Pinpoint the cell where the given text exists, returning its (X, Y) midpoint coordinate. 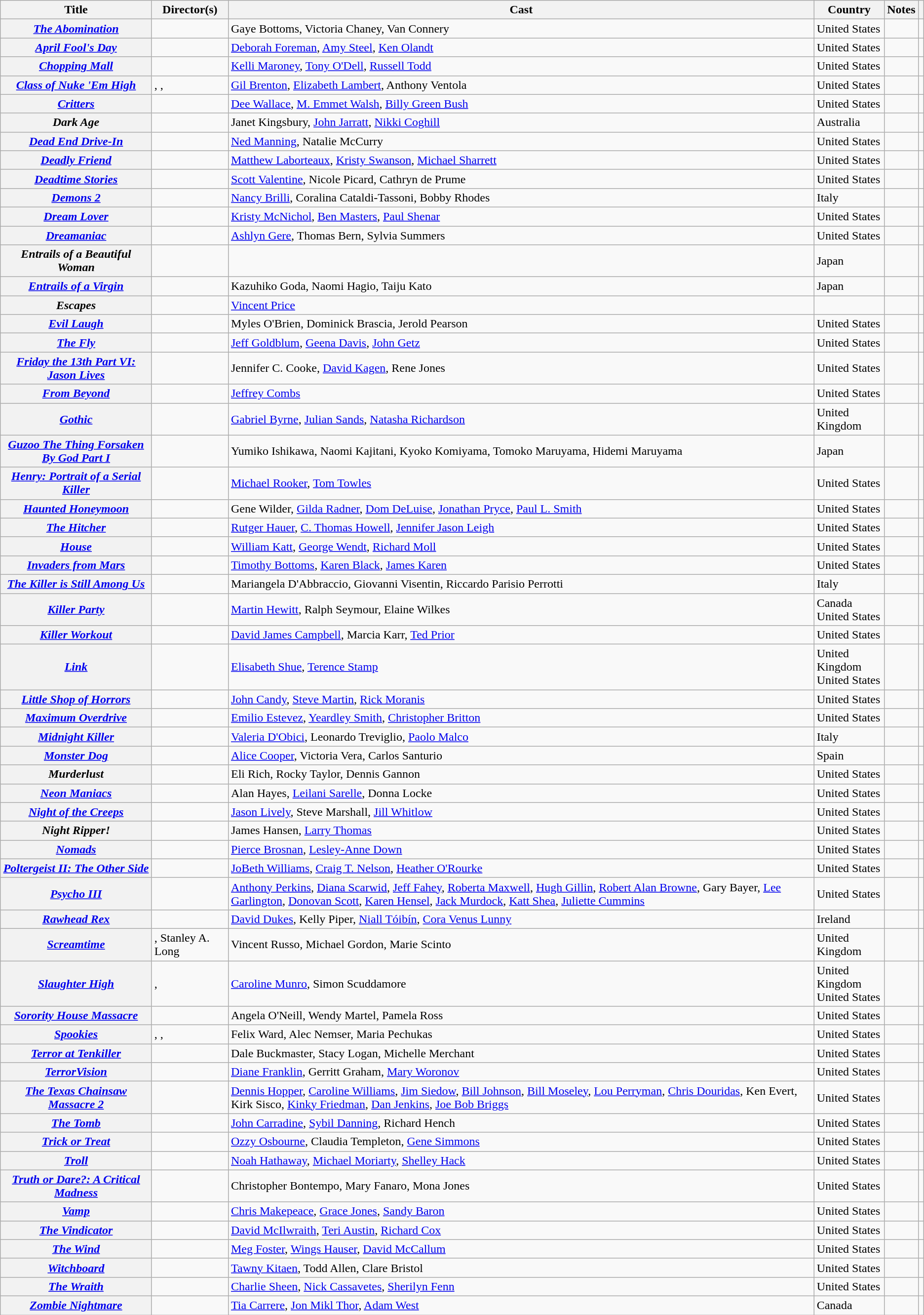
William Katt, George Wendt, Richard Moll (521, 546)
Killer Workout (76, 635)
Alan Hayes, Leilani Sarelle, Donna Locke (521, 793)
Slaughter High (76, 984)
Vamp (76, 1211)
Invaders from Mars (76, 565)
David James Campbell, Marcia Karr, Ted Prior (521, 635)
Night Ripper! (76, 831)
Rutger Hauer, C. Thomas Howell, Jennifer Jason Leigh (521, 527)
Vincent Russo, Michael Gordon, Marie Scinto (521, 944)
Witchboard (76, 1268)
John Carradine, Sybil Danning, Richard Hench (521, 1123)
Gabriel Byrne, Julian Sands, Natasha Richardson (521, 419)
CanadaUnited States (849, 609)
Dreamaniac (76, 236)
Felix Ward, Alec Nemser, Maria Pechukas (521, 1035)
Terror at Tenkiller (76, 1053)
Killer Party (76, 609)
Jennifer C. Cooke, David Kagen, Rene Jones (521, 368)
The Vindicator (76, 1230)
Rawhead Rex (76, 919)
Director(s) (190, 10)
Charlie Sheen, Nick Cassavetes, Sherilyn Fenn (521, 1286)
The Wraith (76, 1286)
Dead End Drive-In (76, 141)
Eli Rich, Rocky Taylor, Dennis Gannon (521, 774)
Gil Brenton, Elizabeth Lambert, Anthony Ventola (521, 85)
Michael Rooker, Tom Towles (521, 483)
Elisabeth Shue, Terence Stamp (521, 667)
Chris Makepeace, Grace Jones, Sandy Baron (521, 1211)
The Abomination (76, 29)
Country (849, 10)
Jeff Goldblum, Geena Davis, John Getz (521, 343)
Matthew Laborteaux, Kristy Swanson, Michael Sharrett (521, 160)
Martin Hewitt, Ralph Seymour, Elaine Wilkes (521, 609)
Myles O'Brien, Dominick Brascia, Jerold Pearson (521, 324)
Christopher Bontempo, Mary Fanaro, Mona Jones (521, 1186)
Vincent Price (521, 305)
Screamtime (76, 944)
Dark Age (76, 122)
Little Shop of Horrors (76, 699)
Jeffrey Combs (521, 394)
Kristy McNichol, Ben Masters, Paul Shenar (521, 216)
Dream Lover (76, 216)
Caroline Munro, Simon Scuddamore (521, 984)
April Fool's Day (76, 47)
Alice Cooper, Victoria Vera, Carlos Santurio (521, 756)
Jason Lively, Steve Marshall, Jill Whitlow (521, 812)
Tia Carrere, Jon Mikl Thor, Adam West (521, 1305)
Deadly Friend (76, 160)
Canada (849, 1305)
Pierce Brosnan, Lesley-Anne Down (521, 849)
Link (76, 667)
, (190, 984)
, Stanley A. Long (190, 944)
Psycho III (76, 894)
Dale Buckmaster, Stacy Logan, Michelle Merchant (521, 1053)
David McIlwraith, Teri Austin, Richard Cox (521, 1230)
Truth or Dare?: A Critical Madness (76, 1186)
Night of the Creeps (76, 812)
Haunted Honeymoon (76, 509)
Gene Wilder, Gilda Radner, Dom DeLuise, Jonathan Pryce, Paul L. Smith (521, 509)
Trick or Treat (76, 1142)
Diane Franklin, Gerritt Graham, Mary Woronov (521, 1072)
Noah Hathaway, Michael Moriarty, Shelley Hack (521, 1160)
Ozzy Osbourne, Claudia Templeton, Gene Simmons (521, 1142)
Janet Kingsbury, John Jarratt, Nikki Coghill (521, 122)
JoBeth Williams, Craig T. Nelson, Heather O'Rourke (521, 868)
Friday the 13th Part VI: Jason Lives (76, 368)
Australia (849, 122)
Murderlust (76, 774)
Ned Manning, Natalie McCurry (521, 141)
Notes (901, 10)
Title (76, 10)
Demons 2 (76, 198)
Poltergeist II: The Other Side (76, 868)
Henry: Portrait of a Serial Killer (76, 483)
Evil Laugh (76, 324)
Nomads (76, 849)
Nancy Brilli, Coralina Cataldi-Tassoni, Bobby Rhodes (521, 198)
Critters (76, 104)
Kelli Maroney, Tony O'Dell, Russell Todd (521, 66)
Kazuhiko Goda, Naomi Hagio, Taiju Kato (521, 286)
James Hansen, Larry Thomas (521, 831)
Gothic (76, 419)
From Beyond (76, 394)
Midnight Killer (76, 737)
The Fly (76, 343)
Ashlyn Gere, Thomas Bern, Sylvia Summers (521, 236)
Timothy Bottoms, Karen Black, James Karen (521, 565)
Guzoo The Thing Forsaken By God Part I (76, 451)
Zombie Nightmare (76, 1305)
The Hitcher (76, 527)
Spookies (76, 1035)
Deborah Foreman, Amy Steel, Ken Olandt (521, 47)
Angela O'Neill, Wendy Martel, Pamela Ross (521, 1016)
David Dukes, Kelly Piper, Niall Tóibín, Cora Venus Lunny (521, 919)
Ireland (849, 919)
TerrorVision (76, 1072)
The Wind (76, 1249)
Escapes (76, 305)
Yumiko Ishikawa, Naomi Kajitani, Kyoko Komiyama, Tomoko Maruyama, Hidemi Maruyama (521, 451)
Spain (849, 756)
Troll (76, 1160)
The Texas Chainsaw Massacre 2 (76, 1097)
Dee Wallace, M. Emmet Walsh, Billy Green Bush (521, 104)
Valeria D'Obici, Leonardo Treviglio, Paolo Malco (521, 737)
Tawny Kitaen, Todd Allen, Clare Bristol (521, 1268)
Sorority House Massacre (76, 1016)
John Candy, Steve Martin, Rick Moranis (521, 699)
Mariangela D'Abbraccio, Giovanni Visentin, Riccardo Parisio Perrotti (521, 584)
Chopping Mall (76, 66)
The Killer is Still Among Us (76, 584)
Scott Valentine, Nicole Picard, Cathryn de Prume (521, 179)
Emilio Estevez, Yeardley Smith, Christopher Britton (521, 718)
Deadtime Stories (76, 179)
House (76, 546)
Maximum Overdrive (76, 718)
Cast (521, 10)
Gaye Bottoms, Victoria Chaney, Van Connery (521, 29)
Entrails of a Beautiful Woman (76, 261)
Class of Nuke 'Em High (76, 85)
Meg Foster, Wings Hauser, David McCallum (521, 1249)
Entrails of a Virgin (76, 286)
Neon Maniacs (76, 793)
The Tomb (76, 1123)
Monster Dog (76, 756)
